Output the (X, Y) coordinate of the center of the cell containing the given text.  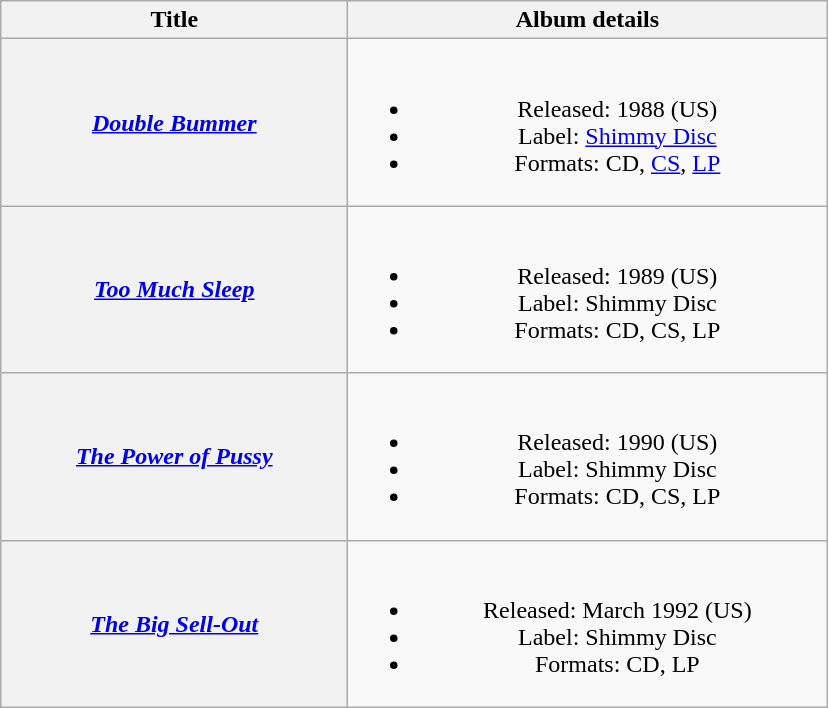
Released: 1988 (US)Label: Shimmy DiscFormats: CD, CS, LP (588, 122)
The Power of Pussy (174, 456)
Album details (588, 20)
Released: 1990 (US)Label: Shimmy DiscFormats: CD, CS, LP (588, 456)
Released: March 1992 (US)Label: Shimmy DiscFormats: CD, LP (588, 624)
Too Much Sleep (174, 290)
Double Bummer (174, 122)
Title (174, 20)
Released: 1989 (US)Label: Shimmy DiscFormats: CD, CS, LP (588, 290)
The Big Sell-Out (174, 624)
